Identify which cell holds the provided text, then report its [x, y] central coordinate. 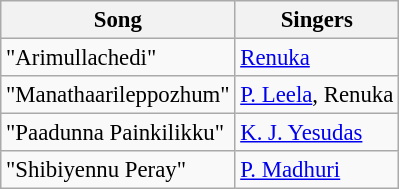
"Manathaarileppozhum" [118, 95]
"Shibiyennu Peray" [118, 170]
P. Leela, Renuka [317, 95]
Singers [317, 20]
Renuka [317, 58]
"Paadunna Painkilikku" [118, 133]
P. Madhuri [317, 170]
Song [118, 20]
K. J. Yesudas [317, 133]
"Arimullachedi" [118, 58]
